Search for the cell housing the specified text and yield its [X, Y] center coordinate. 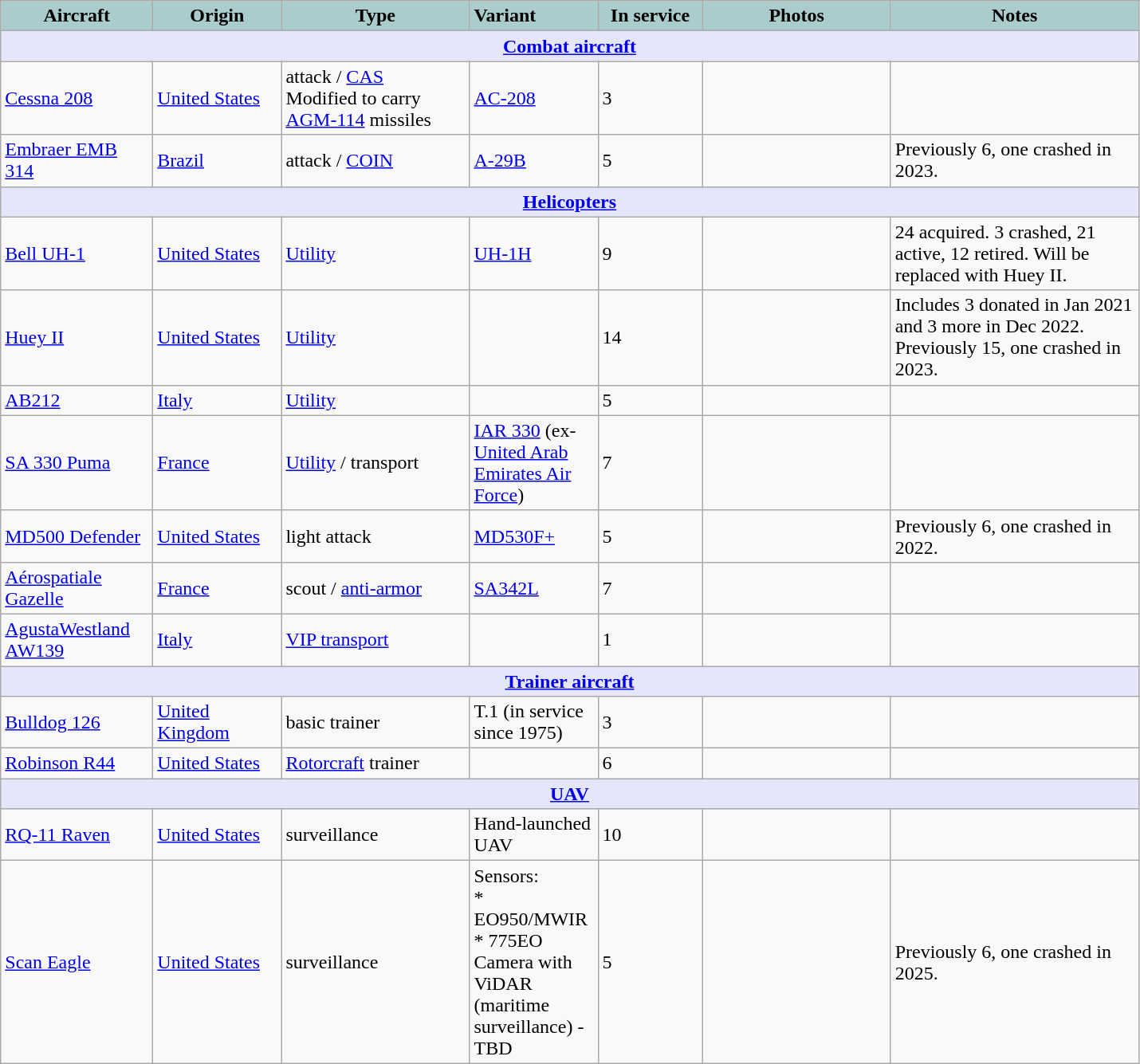
9 [651, 253]
10 [651, 835]
Trainer aircraft [569, 681]
Bulldog 126 [77, 722]
AgustaWestland AW139 [77, 639]
SA 330 Puma [77, 462]
Photos [796, 16]
scout / anti-armor [375, 588]
Sensors:* EO950/MWIR* 775EO Camera with ViDAR (maritime surveillance) - TBD [534, 962]
A-29B [534, 161]
Previously 6, one crashed in 2023. [1014, 161]
Scan Eagle [77, 962]
Aircraft [77, 16]
UH-1H [534, 253]
light attack [375, 536]
24 acquired. 3 crashed, 21 active, 12 retired. Will be replaced with Huey II. [1014, 253]
Aérospatiale Gazelle [77, 588]
UAV [569, 794]
Brazil [217, 161]
Helicopters [569, 202]
attack / CASModified to carry AGM-114 missiles [375, 98]
Origin [217, 16]
T.1 (in service since 1975) [534, 722]
AC-208 [534, 98]
Rotorcraft trainer [375, 764]
Bell UH-1 [77, 253]
RQ-11 Raven [77, 835]
Utility / transport [375, 462]
Combat aircraft [569, 46]
MD500 Defender [77, 536]
6 [651, 764]
SA342L [534, 588]
United Kingdom [217, 722]
Includes 3 donated in Jan 2021 and 3 more in Dec 2022. Previously 15, one crashed in 2023. [1014, 338]
VIP transport [375, 639]
IAR 330 (ex-United Arab Emirates Air Force) [534, 462]
basic trainer [375, 722]
Cessna 208 [77, 98]
Robinson R44 [77, 764]
Previously 6, one crashed in 2025. [1014, 962]
Variant [534, 16]
14 [651, 338]
Hand-launched UAV [534, 835]
attack / COIN [375, 161]
1 [651, 639]
AB212 [77, 400]
Previously 6, one crashed in 2022. [1014, 536]
MD530F+ [534, 536]
Huey II [77, 338]
Embraer EMB 314 [77, 161]
Type [375, 16]
Notes [1014, 16]
In service [651, 16]
